Return the (x, y) coordinate for the center point of the cell that contains the specified text.  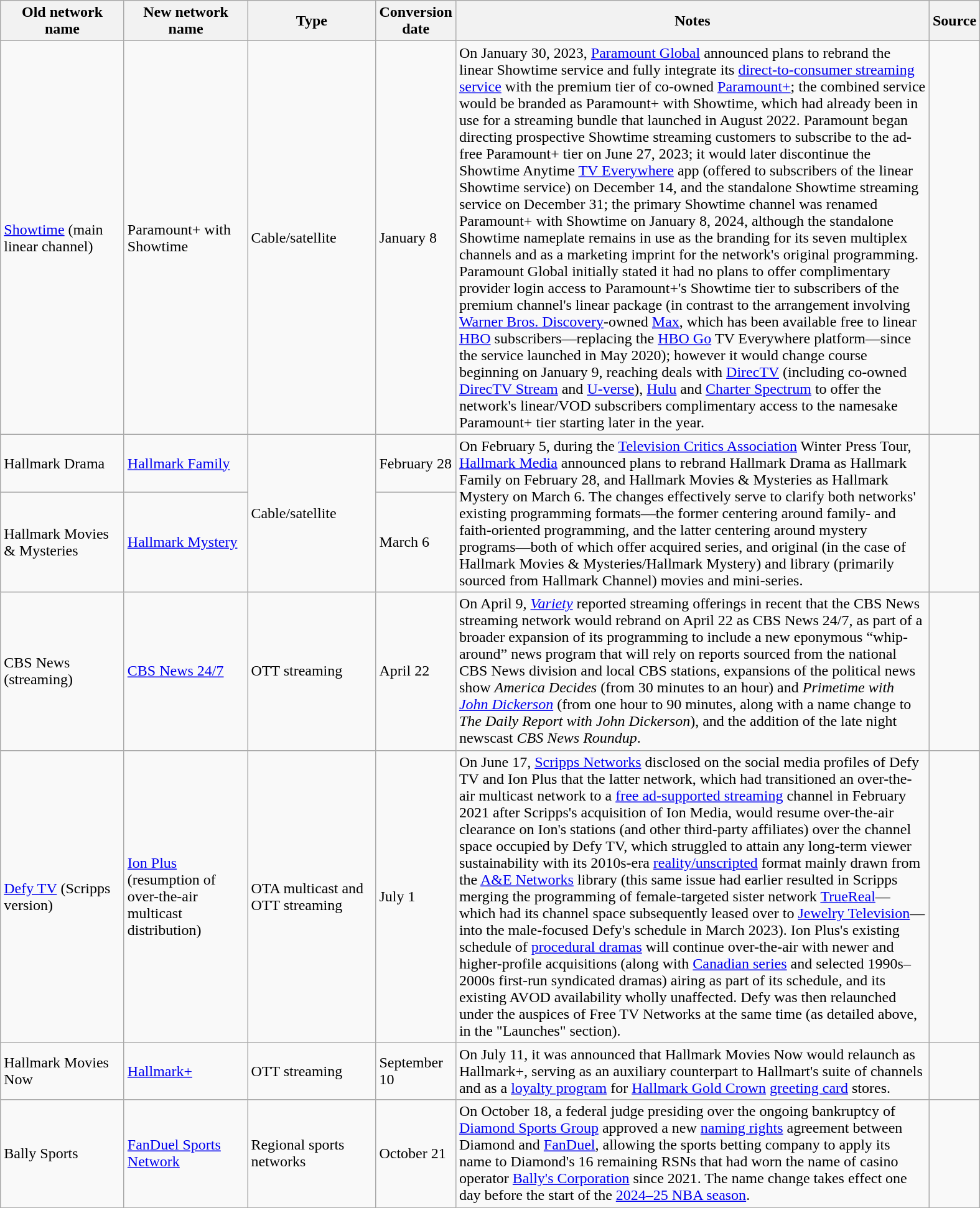
Paramount+ with Showtime (185, 238)
Hallmark Drama (62, 463)
FanDuel Sports Network (185, 1153)
Hallmark+ (185, 1071)
Defy TV (Scripps version) (62, 896)
Hallmark Mystery (185, 542)
Hallmark Family (185, 463)
March 6 (416, 542)
Conversion date (416, 21)
Type (312, 21)
Hallmark Movies & Mysteries (62, 542)
January 8 (416, 238)
February 28 (416, 463)
CBS News 24/7 (185, 671)
October 21 (416, 1153)
July 1 (416, 896)
Showtime (main linear channel) (62, 238)
CBS News (streaming) (62, 671)
OTA multicast and OTT streaming (312, 896)
Notes (692, 21)
Source (954, 21)
Old networkname (62, 21)
New networkname (185, 21)
Hallmark Movies Now (62, 1071)
Bally Sports (62, 1153)
April 22 (416, 671)
Regional sports networks (312, 1153)
September 10 (416, 1071)
Ion Plus (resumption of over-the-air multicast distribution) (185, 896)
